Search for the cell housing the specified text and yield its [x, y] center coordinate. 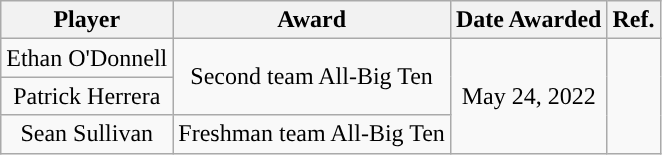
Ethan O'Donnell [87, 58]
Date Awarded [528, 20]
Patrick Herrera [87, 96]
Sean Sullivan [87, 134]
Award [312, 20]
Player [87, 20]
May 24, 2022 [528, 96]
Ref. [634, 20]
Freshman team All-Big Ten [312, 134]
Second team All-Big Ten [312, 77]
